Extract the (X, Y) coordinate from the center of the cell holding the provided text.  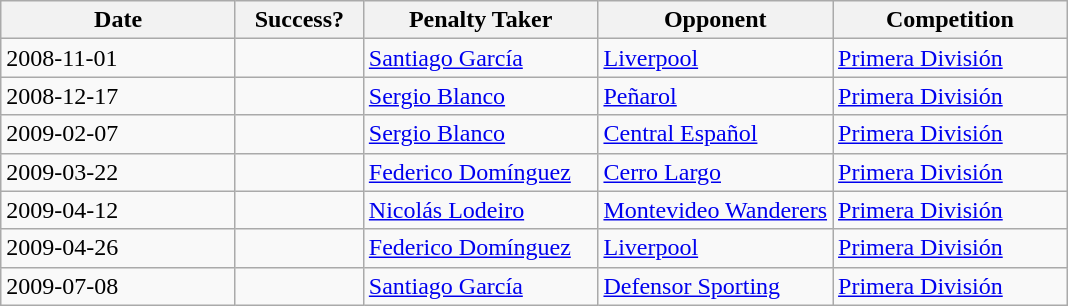
Peñarol (716, 96)
Date (118, 20)
2009-02-07 (118, 134)
Defensor Sporting (716, 286)
2009-04-12 (118, 210)
Montevideo Wanderers (716, 210)
2008-12-17 (118, 96)
Penalty Taker (480, 20)
Central Español (716, 134)
Success? (299, 20)
2009-04-26 (118, 248)
Nicolás Lodeiro (480, 210)
Competition (950, 20)
Opponent (716, 20)
2008-11-01 (118, 58)
2009-03-22 (118, 172)
2009-07-08 (118, 286)
Cerro Largo (716, 172)
